Output the (X, Y) coordinate of the center of the cell containing the given text.  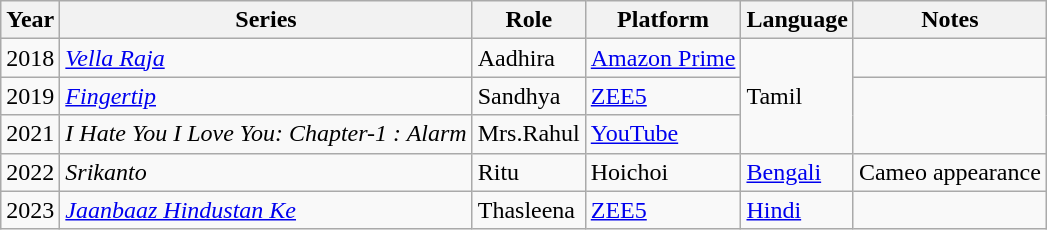
Tamil (797, 96)
Amazon Prime (663, 58)
Srikanto (266, 172)
Bengali (797, 172)
2019 (30, 96)
Fingertip (266, 96)
Jaanbaaz Hindustan Ke (266, 210)
Hoichoi (663, 172)
Vella Raja (266, 58)
2023 (30, 210)
2018 (30, 58)
Cameo appearance (950, 172)
Mrs.Rahul (528, 134)
Thasleena (528, 210)
Series (266, 20)
Aadhira (528, 58)
I Hate You I Love You: Chapter-1 : Alarm (266, 134)
YouTube (663, 134)
Ritu (528, 172)
Platform (663, 20)
Sandhya (528, 96)
Language (797, 20)
Role (528, 20)
2022 (30, 172)
Hindi (797, 210)
Notes (950, 20)
Year (30, 20)
2021 (30, 134)
